Capture the cell that displays the provided text and extract its [x, y] central coordinate. 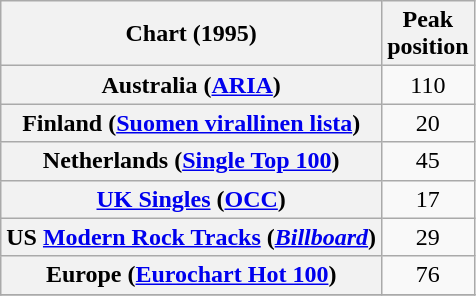
Peakposition [428, 34]
US Modern Rock Tracks (Billboard) [192, 237]
Chart (1995) [192, 34]
29 [428, 237]
Europe (Eurochart Hot 100) [192, 275]
17 [428, 199]
45 [428, 161]
Finland (Suomen virallinen lista) [192, 123]
110 [428, 85]
Netherlands (Single Top 100) [192, 161]
Australia (ARIA) [192, 85]
76 [428, 275]
20 [428, 123]
UK Singles (OCC) [192, 199]
